Scan for the cell matching the given text and deliver its [X, Y] coordinate at center. 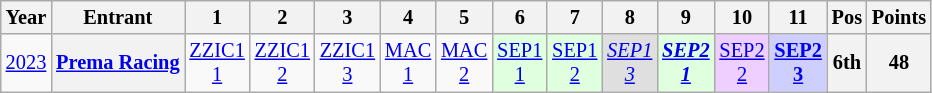
MAC1 [408, 63]
2023 [26, 63]
4 [408, 17]
MAC2 [464, 63]
SEP21 [686, 63]
Year [26, 17]
ZZIC13 [348, 63]
Prema Racing [118, 63]
10 [742, 17]
8 [630, 17]
7 [574, 17]
Entrant [118, 17]
11 [798, 17]
SEP11 [520, 63]
2 [282, 17]
SEP13 [630, 63]
Points [899, 17]
SEP23 [798, 63]
1 [216, 17]
6th [847, 63]
6 [520, 17]
5 [464, 17]
SEP12 [574, 63]
ZZIC12 [282, 63]
48 [899, 63]
Pos [847, 17]
SEP22 [742, 63]
9 [686, 17]
3 [348, 17]
ZZIC11 [216, 63]
